Determine the (X, Y) coordinate at the center of the cell enclosing the given text.  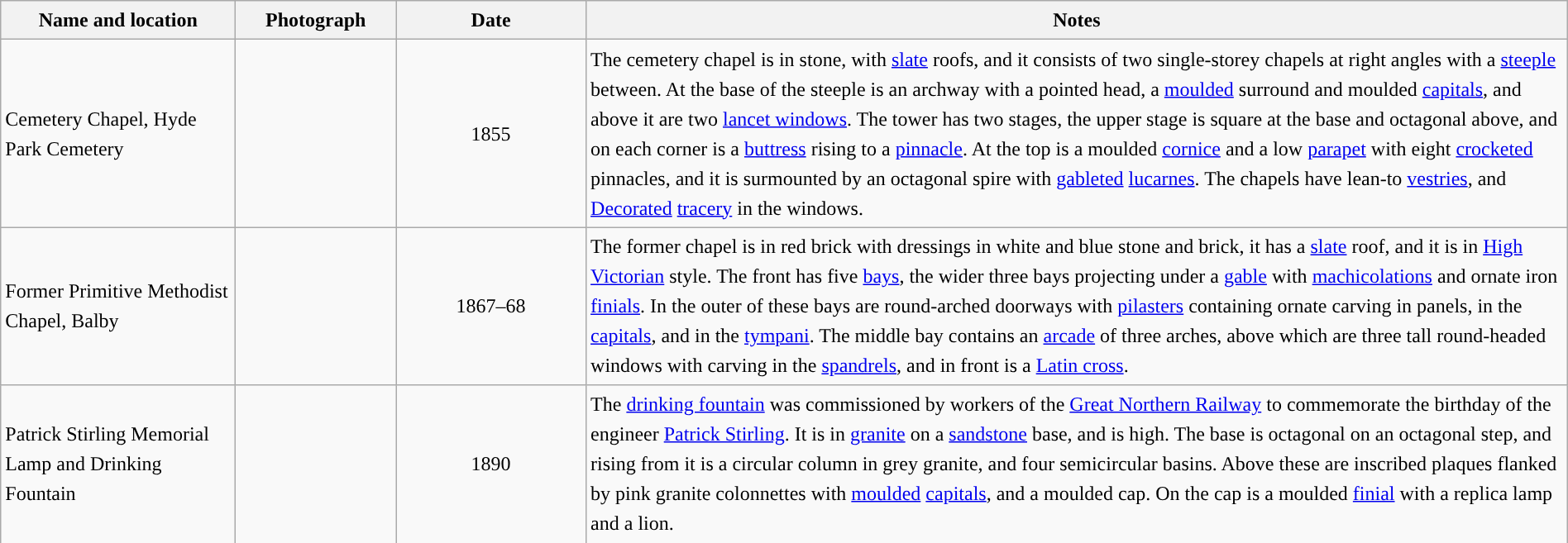
Notes (1077, 20)
1867–68 (491, 306)
Photograph (316, 20)
Former Primitive Methodist Chapel, Balby (118, 306)
Patrick Stirling Memorial Lamp and Drinking Fountain (118, 464)
Date (491, 20)
1855 (491, 134)
Cemetery Chapel, Hyde Park Cemetery (118, 134)
Name and location (118, 20)
1890 (491, 464)
